Output the [x, y] coordinate of the center of the cell containing the given text.  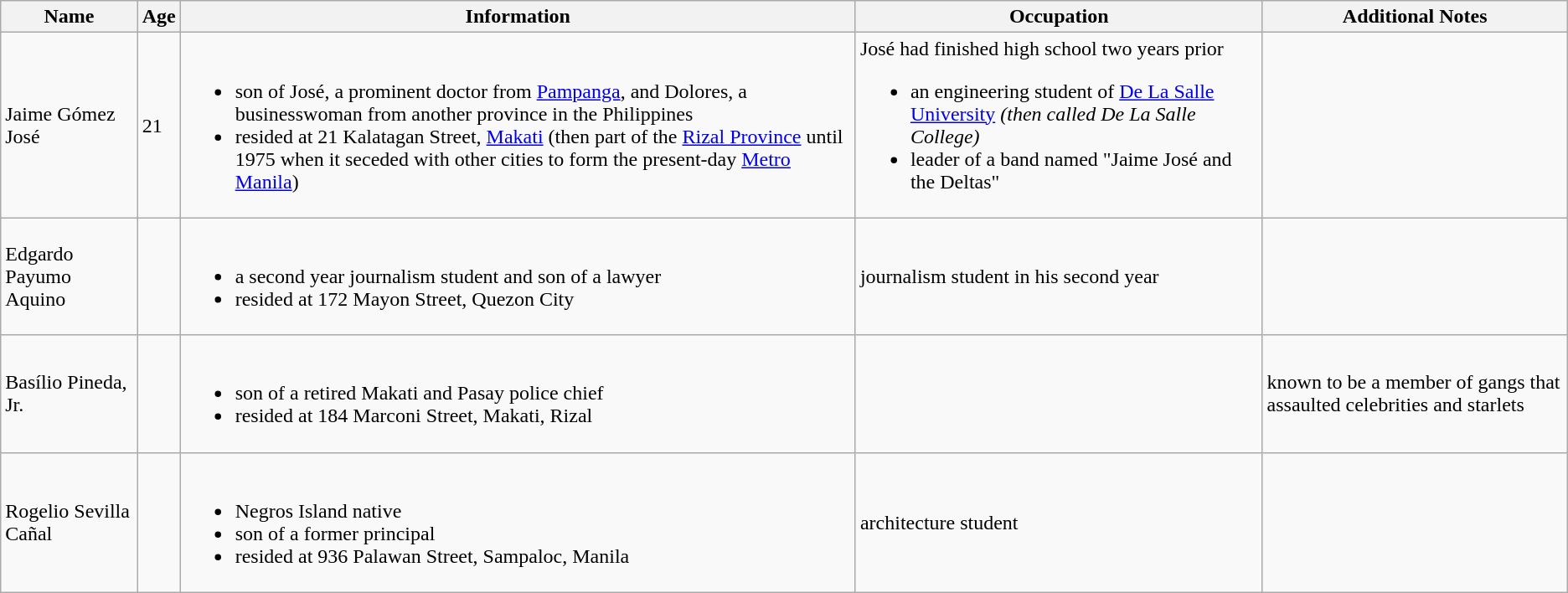
known to be a member of gangs that assaulted celebrities and starlets [1415, 394]
journalism student in his second year [1059, 276]
21 [159, 126]
Occupation [1059, 17]
Age [159, 17]
Edgardo Payumo Aquino [69, 276]
Jaime Gómez José [69, 126]
Basílio Pineda, Jr. [69, 394]
Name [69, 17]
Additional Notes [1415, 17]
architecture student [1059, 523]
Information [518, 17]
son of a retired Makati and Pasay police chiefresided at 184 Marconi Street, Makati, Rizal [518, 394]
Rogelio Sevilla Cañal [69, 523]
Negros Island nativeson of a former principalresided at 936 Palawan Street, Sampaloc, Manila [518, 523]
a second year journalism student and son of a lawyerresided at 172 Mayon Street, Quezon City [518, 276]
